Return (x, y) of the center of cell containing provided text 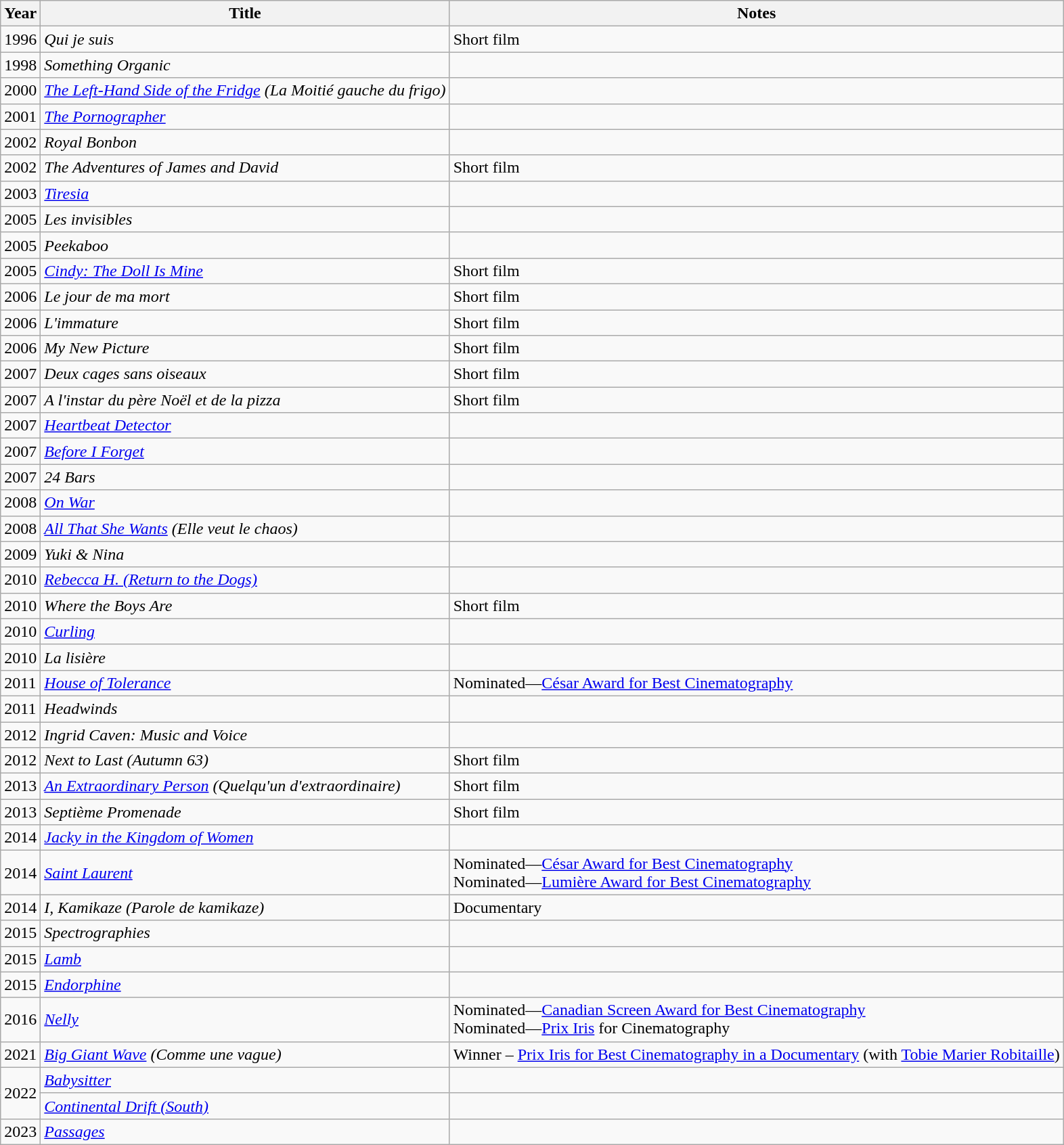
2009 (20, 554)
Peekaboo (245, 245)
Heartbeat Detector (245, 426)
Documentary (757, 907)
2000 (20, 91)
2016 (20, 1019)
Nominated—César Award for Best CinematographyNominated—Lumière Award for Best Cinematography (757, 873)
Spectrographies (245, 933)
Endorphine (245, 985)
All That She Wants (Elle veut le chaos) (245, 529)
Winner – Prix Iris for Best Cinematography in a Documentary (with Tobie Marier Robitaille) (757, 1054)
Saint Laurent (245, 873)
Before I Forget (245, 451)
Headwinds (245, 709)
Septième Promenade (245, 812)
Continental Drift (South) (245, 1106)
Where the Boys Are (245, 606)
Babysitter (245, 1080)
Yuki & Nina (245, 554)
2021 (20, 1054)
Something Organic (245, 65)
The Pornographer (245, 116)
Royal Bonbon (245, 142)
Next to Last (Autumn 63) (245, 761)
Year (20, 14)
Nominated—Canadian Screen Award for Best CinematographyNominated—Prix Iris for Cinematography (757, 1019)
2003 (20, 194)
Curling (245, 631)
Lamb (245, 959)
On War (245, 503)
The Adventures of James and David (245, 168)
The Left-Hand Side of the Fridge (La Moitié gauche du frigo) (245, 91)
Nominated—César Award for Best Cinematography (757, 683)
2022 (20, 1093)
Qui je suis (245, 39)
2023 (20, 1131)
House of Tolerance (245, 683)
Les invisibles (245, 219)
Tiresia (245, 194)
Ingrid Caven: Music and Voice (245, 734)
An Extraordinary Person (Quelqu'un d'extraordinaire) (245, 786)
L'immature (245, 323)
Big Giant Wave (Comme une vague) (245, 1054)
Cindy: The Doll Is Mine (245, 271)
I, Kamikaze (Parole de kamikaze) (245, 907)
Le jour de ma mort (245, 296)
2001 (20, 116)
Passages (245, 1131)
Nelly (245, 1019)
1996 (20, 39)
1998 (20, 65)
La lisière (245, 657)
Deux cages sans oiseaux (245, 374)
Jacky in the Kingdom of Women (245, 838)
My New Picture (245, 349)
Title (245, 14)
Rebecca H. (Return to the Dogs) (245, 580)
Notes (757, 14)
24 Bars (245, 477)
A l'instar du père Noël et de la pizza (245, 400)
